Output the (X, Y) coordinate of the center of the cell containing the given text.  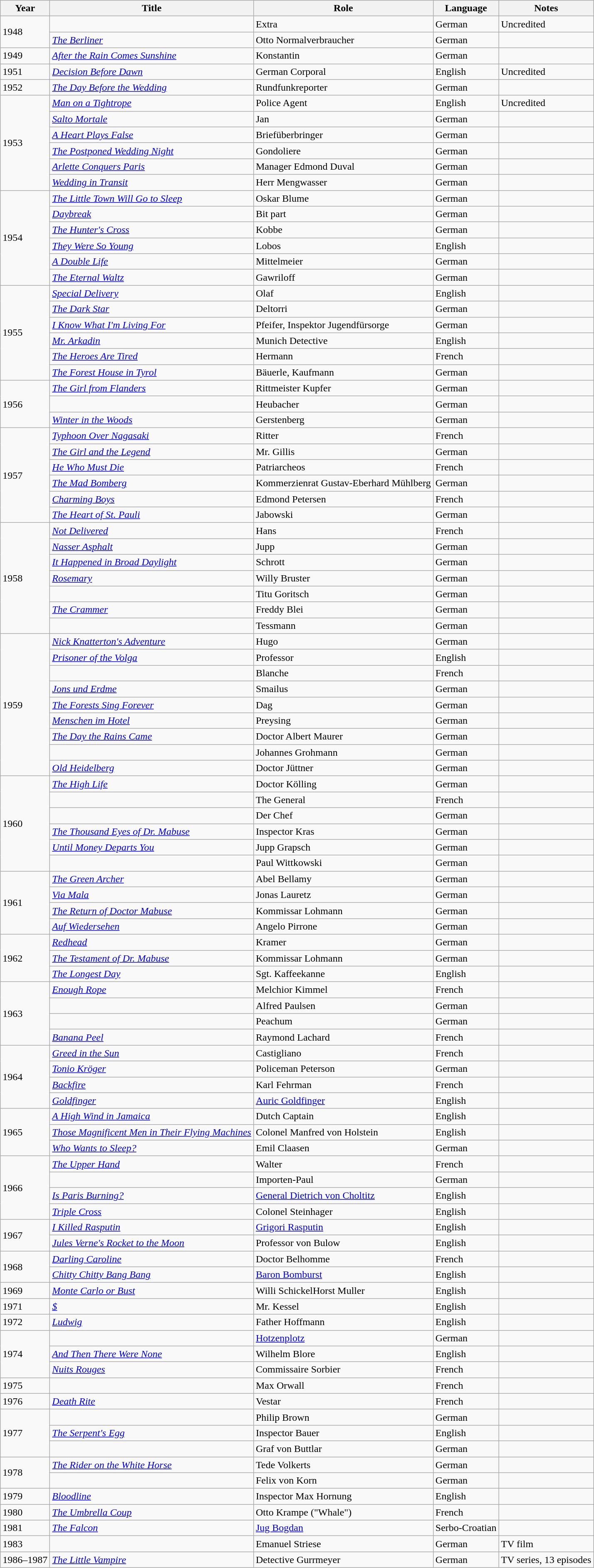
The Crammer (152, 610)
German Corporal (343, 72)
The Berliner (152, 40)
1965 (25, 1132)
Tessmann (343, 626)
Alfred Paulsen (343, 1006)
1971 (25, 1306)
Willy Bruster (343, 578)
They Were So Young (152, 246)
1949 (25, 56)
Decision Before Dawn (152, 72)
Notes (546, 8)
Jug Bogdan (343, 1528)
Inspector Max Hornung (343, 1496)
After the Rain Comes Sunshine (152, 56)
Monte Carlo or Bust (152, 1291)
Patriarcheos (343, 467)
Bit part (343, 214)
Auf Wiedersehen (152, 926)
Inspector Kras (343, 831)
Typhoon Over Nagasaki (152, 435)
Otto Krampe ("Whale") (343, 1512)
Johannes Grohmann (343, 752)
Kramer (343, 942)
Ludwig (152, 1322)
Jonas Lauretz (343, 895)
Olaf (343, 293)
1980 (25, 1512)
Nasser Asphalt (152, 547)
Goldfinger (152, 1101)
The Postponed Wedding Night (152, 151)
Darling Caroline (152, 1259)
Wilhelm Blore (343, 1354)
The Upper Hand (152, 1164)
I Know What I'm Living For (152, 325)
1960 (25, 824)
Daybreak (152, 214)
Greed in the Sun (152, 1053)
Der Chef (343, 816)
The Little Town Will Go to Sleep (152, 198)
Triple Cross (152, 1212)
1952 (25, 87)
The Heroes Are Tired (152, 356)
Until Money Departs You (152, 847)
Dag (343, 705)
The Little Vampire (152, 1560)
The Rider on the White Horse (152, 1464)
Title (152, 8)
1972 (25, 1322)
Doctor Jüttner (343, 768)
The Longest Day (152, 974)
Colonel Steinhager (343, 1212)
It Happened in Broad Daylight (152, 562)
Baron Bomburst (343, 1275)
Edmond Petersen (343, 499)
Preysing (343, 721)
1956 (25, 404)
Peachum (343, 1021)
Schrott (343, 562)
Sgt. Kaffeekanne (343, 974)
Jules Verne's Rocket to the Moon (152, 1243)
1961 (25, 903)
Tonio Kröger (152, 1069)
Jabowski (343, 515)
1981 (25, 1528)
Melchior Kimmel (343, 990)
Commissaire Sorbier (343, 1370)
Emanuel Striese (343, 1544)
Willi SchickelHorst Muller (343, 1291)
Professor von Bulow (343, 1243)
Year (25, 8)
Doctor Kölling (343, 784)
Bloodline (152, 1496)
Menschen im Hotel (152, 721)
Mittelmeier (343, 262)
1979 (25, 1496)
TV series, 13 episodes (546, 1560)
Abel Bellamy (343, 879)
The High Life (152, 784)
Man on a Tightrope (152, 103)
1976 (25, 1401)
1963 (25, 1014)
1975 (25, 1385)
The Umbrella Coup (152, 1512)
Banana Peel (152, 1037)
The Forest House in Tyrol (152, 372)
1977 (25, 1433)
1968 (25, 1267)
The Green Archer (152, 879)
The General (343, 800)
Dutch Captain (343, 1116)
Enough Rope (152, 990)
1955 (25, 333)
Munich Detective (343, 341)
Gawriloff (343, 277)
Inspector Bauer (343, 1433)
Language (466, 8)
Blanche (343, 673)
Old Heidelberg (152, 768)
Jupp (343, 547)
Doctor Belhomme (343, 1259)
Jan (343, 119)
Hugo (343, 641)
Wedding in Transit (152, 182)
1948 (25, 32)
1986–1987 (25, 1560)
Those Magnificent Men in Their Flying Machines (152, 1132)
Father Hoffmann (343, 1322)
Kobbe (343, 230)
Detective Gurrmeyer (343, 1560)
1958 (25, 578)
Doctor Albert Maurer (343, 737)
Castigliano (343, 1053)
Winter in the Woods (152, 420)
Extra (343, 24)
Titu Goritsch (343, 594)
The Forests Sing Forever (152, 705)
Gerstenberg (343, 420)
Tede Volkerts (343, 1464)
Nuits Rouges (152, 1370)
Police Agent (343, 103)
General Dietrich von Choltitz (343, 1195)
1951 (25, 72)
Mr. Kessel (343, 1306)
He Who Must Die (152, 467)
Death Rite (152, 1401)
Rosemary (152, 578)
1959 (25, 705)
A Double Life (152, 262)
1957 (25, 475)
Briefüberbringer (343, 135)
And Then There Were None (152, 1354)
Redhead (152, 942)
Gondoliere (343, 151)
1974 (25, 1354)
Mr. Arkadin (152, 341)
1964 (25, 1077)
The Dark Star (152, 309)
Smailus (343, 689)
1969 (25, 1291)
The Testament of Dr. Mabuse (152, 958)
Prisoner of the Volga (152, 657)
The Serpent's Egg (152, 1433)
Deltorri (343, 309)
Jons und Erdme (152, 689)
Philip Brown (343, 1417)
Via Mala (152, 895)
The Day the Rains Came (152, 737)
Konstantin (343, 56)
Hermann (343, 356)
Charming Boys (152, 499)
A High Wind in Jamaica (152, 1116)
The Day Before the Wedding (152, 87)
Bäuerle, Kaufmann (343, 372)
Rittmeister Kupfer (343, 388)
Backfire (152, 1085)
The Eternal Waltz (152, 277)
Emil Claasen (343, 1148)
Serbo-Croatian (466, 1528)
The Girl from Flanders (152, 388)
Otto Normalverbraucher (343, 40)
Oskar Blume (343, 198)
Paul Wittkowski (343, 863)
1953 (25, 143)
A Heart Plays False (152, 135)
Graf von Buttlar (343, 1449)
Herr Mengwasser (343, 182)
Walter (343, 1164)
Professor (343, 657)
Hotzenplotz (343, 1338)
1967 (25, 1235)
1954 (25, 238)
The Mad Bomberg (152, 483)
Rundfunkreporter (343, 87)
The Return of Doctor Mabuse (152, 910)
Kommerzienrat Gustav-Eberhard Mühlberg (343, 483)
Importen-Paul (343, 1180)
Special Delivery (152, 293)
Felix von Korn (343, 1481)
Grigori Rasputin (343, 1227)
The Falcon (152, 1528)
Angelo Pirrone (343, 926)
Vestar (343, 1401)
Chitty Chitty Bang Bang (152, 1275)
1962 (25, 958)
Heubacher (343, 404)
Pfeifer, Inspektor Jugendfürsorge (343, 325)
I Killed Rasputin (152, 1227)
Auric Goldfinger (343, 1101)
Not Delivered (152, 531)
Salto Mortale (152, 119)
1978 (25, 1472)
The Girl and the Legend (152, 451)
Raymond Lachard (343, 1037)
1983 (25, 1544)
Manager Edmond Duval (343, 166)
Policeman Peterson (343, 1069)
Is Paris Burning? (152, 1195)
Mr. Gillis (343, 451)
Freddy Blei (343, 610)
The Heart of St. Pauli (152, 515)
Jupp Grapsch (343, 847)
TV film (546, 1544)
Who Wants to Sleep? (152, 1148)
The Thousand Eyes of Dr. Mabuse (152, 831)
$ (152, 1306)
Colonel Manfred von Holstein (343, 1132)
The Hunter's Cross (152, 230)
Ritter (343, 435)
Karl Fehrman (343, 1085)
Role (343, 8)
Hans (343, 531)
1966 (25, 1187)
Nick Knatterton's Adventure (152, 641)
Lobos (343, 246)
Arlette Conquers Paris (152, 166)
Max Orwall (343, 1385)
